Output the [x, y] coordinate of the center of the cell containing the given text.  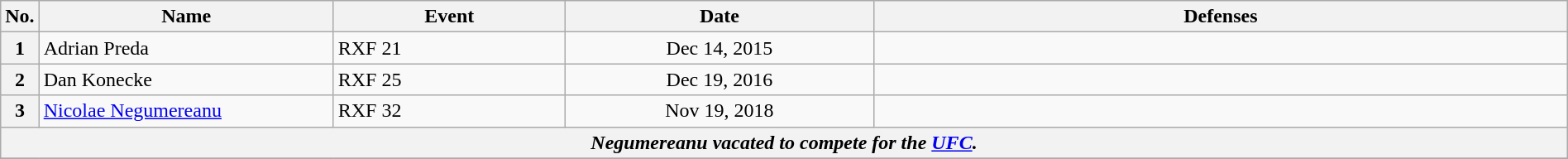
No. [20, 17]
Name [186, 17]
Negumereanu vacated to compete for the UFC. [784, 142]
Dan Konecke [186, 79]
RXF 32 [449, 111]
Nicolae Negumereanu [186, 111]
Date [719, 17]
Event [449, 17]
Dec 19, 2016 [719, 79]
Adrian Preda [186, 48]
Dec 14, 2015 [719, 48]
RXF 21 [449, 48]
2 [20, 79]
RXF 25 [449, 79]
Defenses [1221, 17]
1 [20, 48]
3 [20, 111]
Nov 19, 2018 [719, 111]
